Output the (X, Y) coordinate of the center of the cell containing the given text.  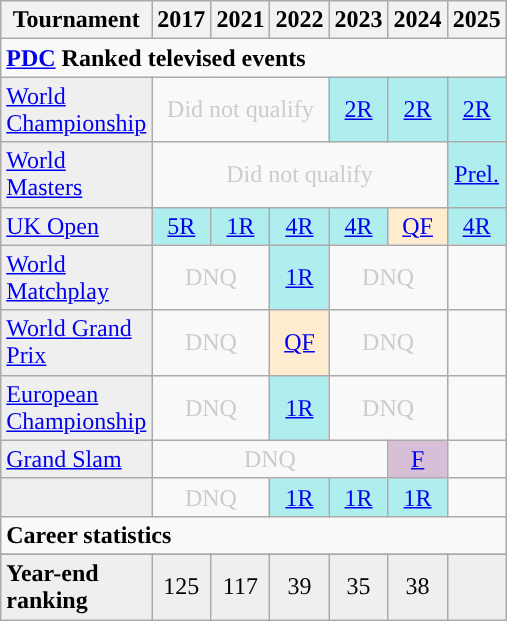
World Grand Prix (76, 342)
5R (182, 226)
2017 (182, 20)
2024 (418, 20)
PDC Ranked televised events (254, 58)
Year-end ranking (76, 586)
2022 (300, 20)
Prel. (476, 174)
World Championship (76, 110)
Grand Slam (76, 459)
117 (240, 586)
UK Open (76, 226)
World Masters (76, 174)
World Matchplay (76, 278)
2025 (476, 20)
Tournament (76, 20)
European Championship (76, 408)
39 (300, 586)
F (418, 459)
2023 (358, 20)
35 (358, 586)
125 (182, 586)
Career statistics (254, 535)
38 (418, 586)
2021 (240, 20)
